Return [x, y] of the center of cell containing provided text 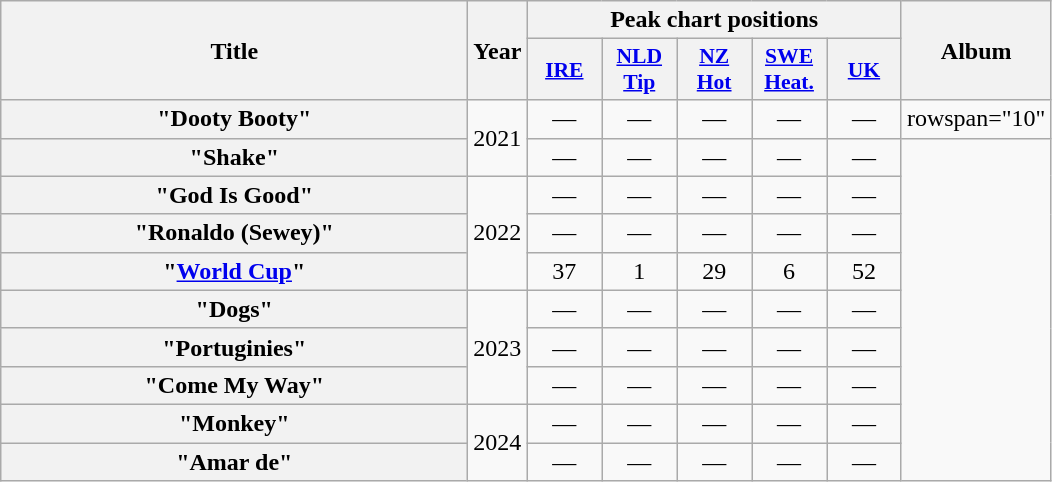
NLDTip [640, 70]
Year [498, 50]
2024 [498, 442]
"World Cup" [234, 271]
"Portuginies" [234, 347]
Album [976, 50]
"God Is Good" [234, 195]
2022 [498, 233]
"Ronaldo (Sewey)" [234, 233]
"Amar de" [234, 461]
2023 [498, 347]
37 [564, 271]
rowspan="10" [976, 119]
SWEHeat. [790, 70]
52 [864, 271]
Peak chart positions [714, 20]
29 [714, 271]
IRE [564, 70]
1 [640, 271]
UK [864, 70]
6 [790, 271]
2021 [498, 138]
Title [234, 50]
"Come My Way" [234, 385]
"Monkey" [234, 423]
"Dooty Booty" [234, 119]
"Shake" [234, 157]
"Dogs" [234, 309]
NZHot [714, 70]
